Scan for the cell matching the given text and deliver its (X, Y) coordinate at center. 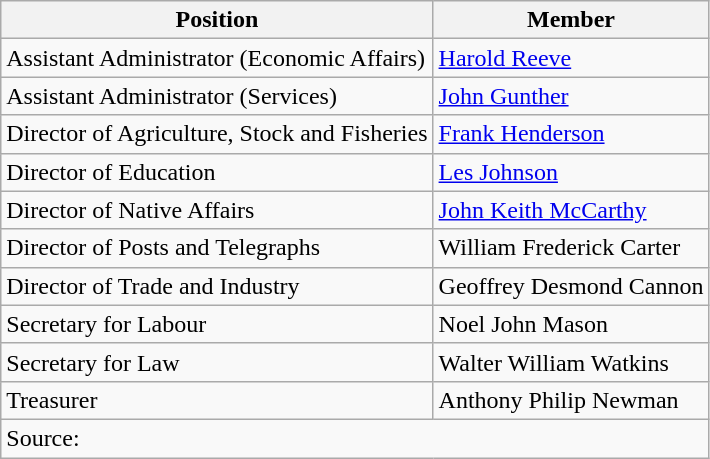
Noel John Mason (571, 324)
Les Johnson (571, 172)
Geoffrey Desmond Cannon (571, 286)
Director of Agriculture, Stock and Fisheries (217, 134)
Director of Education (217, 172)
Treasurer (217, 400)
Secretary for Labour (217, 324)
Harold Reeve (571, 58)
Director of Posts and Telegraphs (217, 248)
Assistant Administrator (Economic Affairs) (217, 58)
Frank Henderson (571, 134)
Member (571, 20)
Director of Trade and Industry (217, 286)
Source: (355, 438)
William Frederick Carter (571, 248)
Position (217, 20)
Walter William Watkins (571, 362)
John Gunther (571, 96)
Secretary for Law (217, 362)
Assistant Administrator (Services) (217, 96)
Anthony Philip Newman (571, 400)
John Keith McCarthy (571, 210)
Director of Native Affairs (217, 210)
